Detect which cell encompasses the target text, then output its [X, Y] center coordinate. 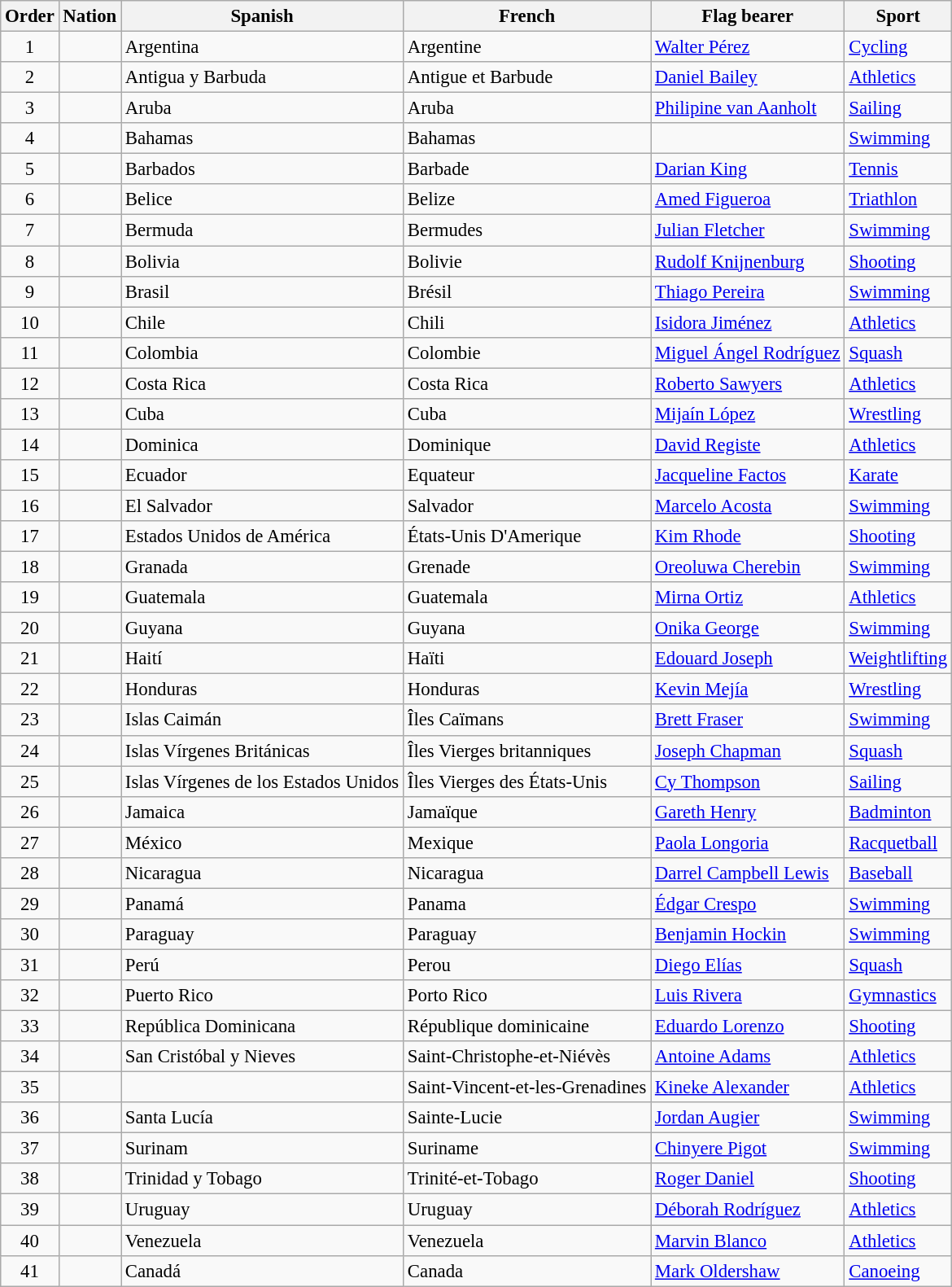
Antigue et Barbude [527, 77]
Déborah Rodríguez [748, 1210]
Haití [262, 659]
27 [29, 843]
Belice [262, 199]
Badminton [898, 812]
Antigua y Barbuda [262, 77]
29 [29, 904]
Îles Caïmans [527, 720]
French [527, 16]
41 [29, 1271]
31 [29, 965]
Santa Lucía [262, 1118]
14 [29, 444]
Order [29, 16]
39 [29, 1210]
9 [29, 291]
Onika George [748, 628]
24 [29, 751]
28 [29, 873]
Bolivia [262, 261]
40 [29, 1241]
23 [29, 720]
Brasil [262, 291]
Spanish [262, 16]
Mexique [527, 843]
Dominica [262, 444]
Belize [527, 199]
Gymnastics [898, 996]
David Registe [748, 444]
Tennis [898, 169]
Luis Rivera [748, 996]
Miguel Ángel Rodríguez [748, 352]
36 [29, 1118]
Rudolf Knijnenburg [748, 261]
Jamaïque [527, 812]
San Cristóbal y Nieves [262, 1057]
Eduardo Lorenzo [748, 1027]
37 [29, 1149]
Nation [90, 16]
Triathlon [898, 199]
Porto Rico [527, 996]
Daniel Bailey [748, 77]
7 [29, 230]
México [262, 843]
Jacqueline Factos [748, 475]
26 [29, 812]
Cycling [898, 47]
Salvador [527, 506]
Racquetball [898, 843]
20 [29, 628]
Islas Caimán [262, 720]
12 [29, 383]
Joseph Chapman [748, 751]
Julian Fletcher [748, 230]
34 [29, 1057]
Chili [527, 322]
Trinidad y Tobago [262, 1180]
Edouard Joseph [748, 659]
2 [29, 77]
Roger Daniel [748, 1180]
Perú [262, 965]
Surinam [262, 1149]
5 [29, 169]
República Dominicana [262, 1027]
13 [29, 414]
Sport [898, 16]
Mirna Ortiz [748, 598]
États-Unis D'Amerique [527, 536]
Cy Thompson [748, 781]
15 [29, 475]
3 [29, 108]
Canoeing [898, 1271]
Mijaín López [748, 414]
Philipine van Aanholt [748, 108]
Weightlifting [898, 659]
Marvin Blanco [748, 1241]
Haïti [527, 659]
38 [29, 1180]
Jamaica [262, 812]
Canada [527, 1271]
Colombie [527, 352]
18 [29, 567]
10 [29, 322]
Saint-Vincent-et-les-Grenadines [527, 1088]
16 [29, 506]
Argentina [262, 47]
32 [29, 996]
Kineke Alexander [748, 1088]
Grenade [527, 567]
Puerto Rico [262, 996]
Gareth Henry [748, 812]
Îles Vierges des États-Unis [527, 781]
Antoine Adams [748, 1057]
Bermuda [262, 230]
17 [29, 536]
Panamá [262, 904]
33 [29, 1027]
Barbados [262, 169]
Jordan Augier [748, 1118]
Argentine [527, 47]
Islas Vírgenes Británicas [262, 751]
Amed Figueroa [748, 199]
Canadá [262, 1271]
Darian King [748, 169]
Marcelo Acosta [748, 506]
Oreoluwa Cherebin [748, 567]
El Salvador [262, 506]
Colombia [262, 352]
Suriname [527, 1149]
Barbade [527, 169]
Roberto Sawyers [748, 383]
Bermudes [527, 230]
35 [29, 1088]
11 [29, 352]
Perou [527, 965]
Édgar Crespo [748, 904]
Darrel Campbell Lewis [748, 873]
Karate [898, 475]
Walter Pérez [748, 47]
Flag bearer [748, 16]
Sainte-Lucie [527, 1118]
19 [29, 598]
Mark Oldershaw [748, 1271]
Chinyere Pigot [748, 1149]
Panama [527, 904]
Îles Vierges britanniques [527, 751]
République dominicaine [527, 1027]
8 [29, 261]
30 [29, 935]
22 [29, 689]
Kim Rhode [748, 536]
Kevin Mejía [748, 689]
Baseball [898, 873]
Equateur [527, 475]
Granada [262, 567]
6 [29, 199]
Islas Vírgenes de los Estados Unidos [262, 781]
Trinité-et-Tobago [527, 1180]
Ecuador [262, 475]
1 [29, 47]
Benjamin Hockin [748, 935]
21 [29, 659]
Chile [262, 322]
Diego Elías [748, 965]
Isidora Jiménez [748, 322]
4 [29, 138]
Bolivie [527, 261]
Brésil [527, 291]
25 [29, 781]
Saint-Christophe-et-Niévès [527, 1057]
Dominique [527, 444]
Estados Unidos de América [262, 536]
Thiago Pereira [748, 291]
Paola Longoria [748, 843]
Brett Fraser [748, 720]
